Find where the given text appears and provide that cell's center as (X, Y) coordinate. 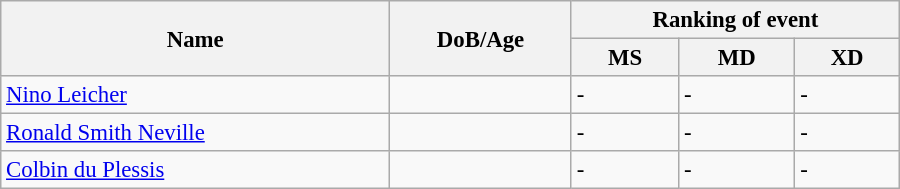
Ranking of event (735, 20)
Nino Leicher (196, 95)
Name (196, 38)
XD (847, 58)
DoB/Age (481, 38)
MS (624, 58)
MD (737, 58)
Colbin du Plessis (196, 170)
Ronald Smith Neville (196, 133)
